Find where the given text appears and provide that cell's center as (x, y) coordinate. 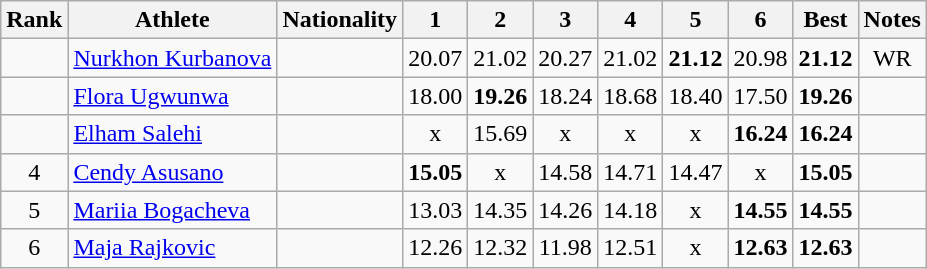
14.71 (630, 172)
20.27 (566, 58)
WR (892, 58)
18.40 (696, 96)
14.47 (696, 172)
14.58 (566, 172)
12.51 (630, 248)
1 (436, 20)
Maja Rajkovic (172, 248)
17.50 (760, 96)
14.18 (630, 210)
Mariia Bogacheva (172, 210)
14.26 (566, 210)
18.68 (630, 96)
Flora Ugwunwa (172, 96)
Nationality (340, 20)
15.69 (500, 134)
11.98 (566, 248)
12.32 (500, 248)
Rank (34, 20)
Elham Salehi (172, 134)
13.03 (436, 210)
18.00 (436, 96)
12.26 (436, 248)
Athlete (172, 20)
Nurkhon Kurbanova (172, 58)
3 (566, 20)
20.98 (760, 58)
2 (500, 20)
Cendy Asusano (172, 172)
18.24 (566, 96)
Best (826, 20)
14.35 (500, 210)
20.07 (436, 58)
Notes (892, 20)
